For the text-containing cell, return its midpoint in (X, Y) coordinate format. 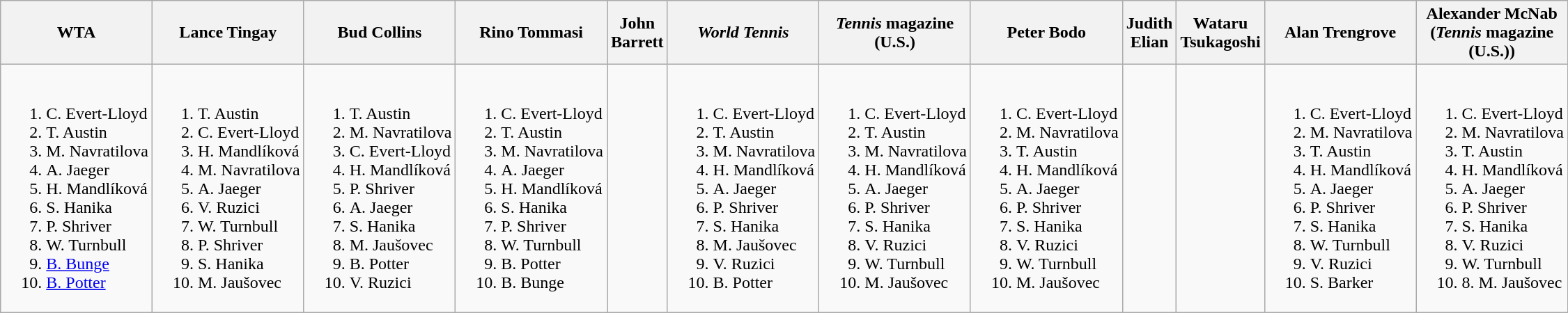
Lance Tingay (228, 33)
World Tennis (743, 33)
Alexander McNab(Tennis magazine(U.S.)) (1492, 33)
Wataru Tsukagoshi (1220, 33)
C. Evert-Lloyd T. Austin M. Navratilova H. Mandlíková A. Jaeger P. Shriver S. Hanika V. Ruzici W. Turnbull M. Jaušovec (895, 188)
T. Austin C. Evert-Lloyd H. Mandlíková M. Navratilova A. Jaeger V. Ruzici W. Turnbull P. Shriver S. Hanika M. Jaušovec (228, 188)
C. Evert-Lloyd M. Navratilova T. Austin H. Mandlíková A. Jaeger P. Shriver S. Hanika V. Ruzici W. Turnbull M. Jaušovec (1046, 188)
C. Evert-Lloyd T. Austin M. Navratilova A. Jaeger H. Mandlíková S. Hanika P. Shriver W. Turnbull B. Potter B. Bunge (531, 188)
Judith Elian (1149, 33)
C. Evert-Lloyd M. Navratilova T. Austin H. Mandlíková A. Jaeger P. Shriver S. Hanika V. Ruzici W. Turnbull8. M. Jaušovec (1492, 188)
C. Evert-Lloyd T. Austin M. Navratilova H. Mandlíková A. Jaeger P. Shriver S. Hanika M. Jaušovec V. Ruzici B. Potter (743, 188)
Rino Tommasi (531, 33)
WTA (77, 33)
T. Austin M. Navratilova C. Evert-Lloyd H. Mandlíková P. Shriver A. Jaeger S. Hanika M. Jaušovec B. Potter V. Ruzici (380, 188)
C. Evert-Lloyd M. Navratilova T. Austin H. Mandlíková A. Jaeger P. Shriver S. Hanika W. Turnbull V. Ruzici S. Barker (1340, 188)
Bud Collins (380, 33)
Peter Bodo (1046, 33)
Alan Trengrove (1340, 33)
C. Evert-Lloyd T. Austin M. Navratilova A. Jaeger H. Mandlíková S. Hanika P. Shriver W. Turnbull B. Bunge B. Potter (77, 188)
John Barrett (638, 33)
Tennis magazine(U.S.) (895, 33)
